Scan for the cell matching the given text and deliver its [x, y] coordinate at center. 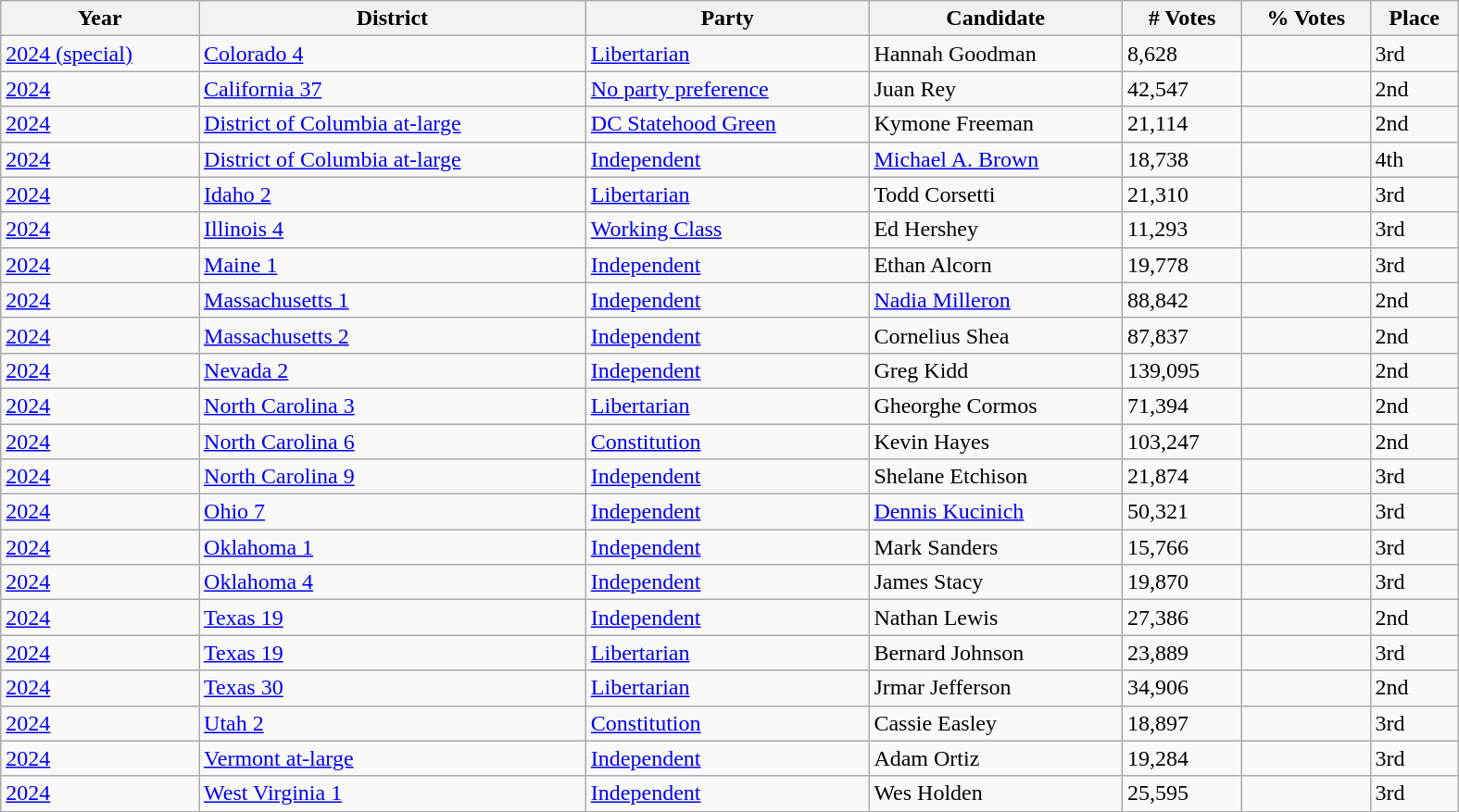
42,547 [1182, 89]
Working Class [727, 230]
Michael A. Brown [996, 159]
4th [1414, 159]
North Carolina 6 [393, 442]
2024 (special) [100, 54]
California 37 [393, 89]
Ed Hershey [996, 230]
District [393, 19]
8,628 [1182, 54]
Bernard Johnson [996, 653]
18,897 [1182, 723]
Hannah Goodman [996, 54]
Texas 30 [393, 688]
Utah 2 [393, 723]
Maine 1 [393, 265]
Shelane Etchison [996, 477]
West Virginia 1 [393, 793]
Oklahoma 4 [393, 582]
Nadia Milleron [996, 300]
Kymone Freeman [996, 124]
21,874 [1182, 477]
87,837 [1182, 335]
71,394 [1182, 406]
No party preference [727, 89]
Massachusetts 2 [393, 335]
DC Statehood Green [727, 124]
21,114 [1182, 124]
Ohio 7 [393, 512]
James Stacy [996, 582]
27,386 [1182, 618]
Juan Rey [996, 89]
Vermont at-large [393, 758]
Party [727, 19]
21,310 [1182, 194]
50,321 [1182, 512]
Mark Sanders [996, 547]
139,095 [1182, 370]
Kevin Hayes [996, 442]
Idaho 2 [393, 194]
# Votes [1182, 19]
34,906 [1182, 688]
103,247 [1182, 442]
19,870 [1182, 582]
North Carolina 9 [393, 477]
23,889 [1182, 653]
% Votes [1306, 19]
Nevada 2 [393, 370]
Candidate [996, 19]
Year [100, 19]
Dennis Kucinich [996, 512]
Greg Kidd [996, 370]
Oklahoma 1 [393, 547]
18,738 [1182, 159]
25,595 [1182, 793]
Illinois 4 [393, 230]
Adam Ortiz [996, 758]
Nathan Lewis [996, 618]
15,766 [1182, 547]
Jrmar Jefferson [996, 688]
Place [1414, 19]
North Carolina 3 [393, 406]
Wes Holden [996, 793]
Ethan Alcorn [996, 265]
Todd Corsetti [996, 194]
88,842 [1182, 300]
11,293 [1182, 230]
Cornelius Shea [996, 335]
19,284 [1182, 758]
19,778 [1182, 265]
Gheorghe Cormos [996, 406]
Massachusetts 1 [393, 300]
Cassie Easley [996, 723]
Colorado 4 [393, 54]
